Search for the cell housing the specified text and yield its (x, y) center coordinate. 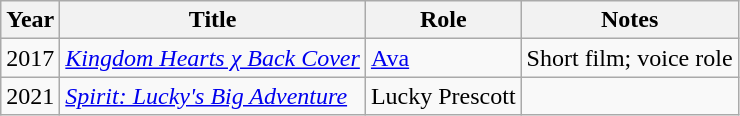
Short film; voice role (630, 58)
Role (443, 20)
Title (213, 20)
2017 (30, 58)
Ava (443, 58)
Year (30, 20)
Kingdom Hearts χ Back Cover (213, 58)
Notes (630, 20)
2021 (30, 96)
Spirit: Lucky's Big Adventure (213, 96)
Lucky Prescott (443, 96)
